Identify which cell holds the provided text, then report its (x, y) central coordinate. 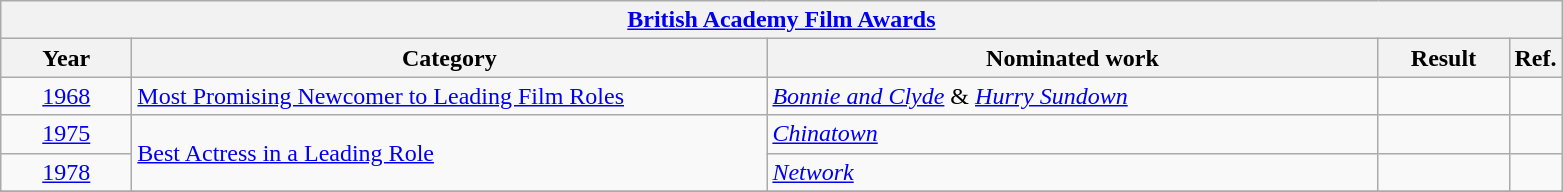
1978 (66, 172)
Year (66, 58)
Nominated work (1072, 58)
Result (1444, 58)
Category (450, 58)
British Academy Film Awards (782, 20)
Chinatown (1072, 134)
Network (1072, 172)
1975 (66, 134)
Best Actress in a Leading Role (450, 153)
Bonnie and Clyde & Hurry Sundown (1072, 96)
Most Promising Newcomer to Leading Film Roles (450, 96)
1968 (66, 96)
Ref. (1536, 58)
